Return the [X, Y] coordinate for the center point of the cell that contains the specified text.  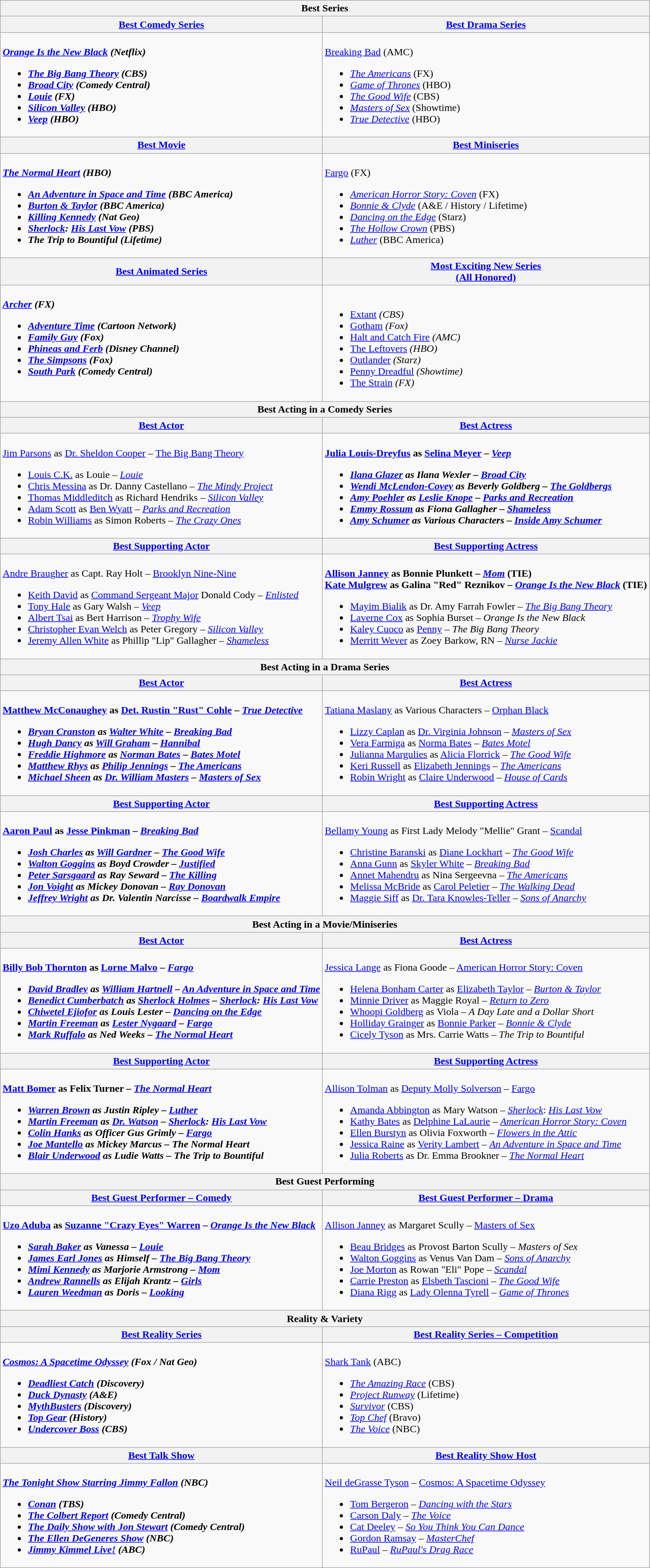
Best Reality Series – Competition [486, 1334]
Breaking Bad (AMC)The Americans (FX)Game of Thrones (HBO)The Good Wife (CBS)Masters of Sex (Showtime)True Detective (HBO) [486, 85]
Archer (FX)Adventure Time (Cartoon Network)Family Guy (Fox)Phineas and Ferb (Disney Channel)The Simpsons (Fox)South Park (Comedy Central) [162, 343]
Orange Is the New Black (Netflix)The Big Bang Theory (CBS)Broad City (Comedy Central)Louie (FX)Silicon Valley (HBO)Veep (HBO) [162, 85]
Best Guest Performer – Comedy [162, 1198]
Best Acting in a Comedy Series [325, 409]
Best Guest Performing [325, 1182]
Best Reality Series [162, 1334]
Shark Tank (ABC)The Amazing Race (CBS)Project Runway (Lifetime)Survivor (CBS)Top Chef (Bravo)The Voice (NBC) [486, 1395]
Best Guest Performer – Drama [486, 1198]
Best Acting in a Movie/Miniseries [325, 924]
Most Exciting New Series (All Honored) [486, 272]
Best Series [325, 8]
Best Comedy Series [162, 24]
Best Miniseries [486, 145]
Best Acting in a Drama Series [325, 667]
Best Animated Series [162, 272]
Best Talk Show [162, 1455]
Extant (CBS)Gotham (Fox)Halt and Catch Fire (AMC)The Leftovers (HBO)Outlander (Starz)Penny Dreadful (Showtime)The Strain (FX) [486, 343]
Best Drama Series [486, 24]
Best Movie [162, 145]
Reality & Variety [325, 1318]
Best Reality Show Host [486, 1455]
